Capture the cell that displays the provided text and extract its [x, y] central coordinate. 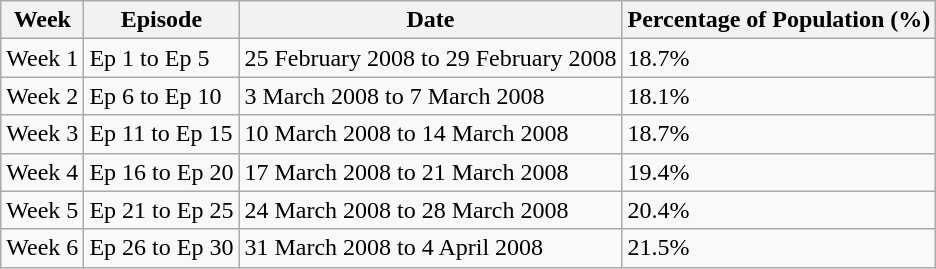
Week 2 [42, 96]
20.4% [779, 210]
Date [430, 20]
Week 4 [42, 172]
3 March 2008 to 7 March 2008 [430, 96]
Week 1 [42, 58]
Week 6 [42, 248]
21.5% [779, 248]
18.1% [779, 96]
10 March 2008 to 14 March 2008 [430, 134]
Ep 1 to Ep 5 [162, 58]
Week 5 [42, 210]
17 March 2008 to 21 March 2008 [430, 172]
Week 3 [42, 134]
Ep 21 to Ep 25 [162, 210]
Episode [162, 20]
19.4% [779, 172]
Ep 11 to Ep 15 [162, 134]
Ep 16 to Ep 20 [162, 172]
Ep 6 to Ep 10 [162, 96]
Ep 26 to Ep 30 [162, 248]
Percentage of Population (%) [779, 20]
25 February 2008 to 29 February 2008 [430, 58]
Week [42, 20]
24 March 2008 to 28 March 2008 [430, 210]
31 March 2008 to 4 April 2008 [430, 248]
